For the text-containing cell, return its midpoint in (X, Y) coordinate format. 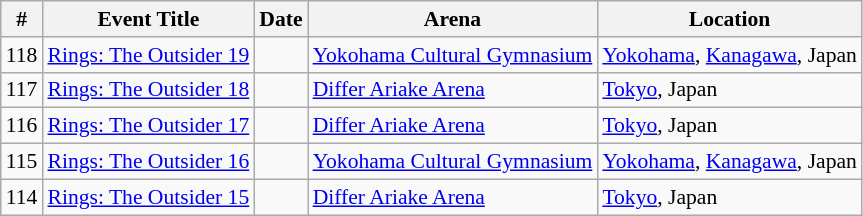
Rings: The Outsider 19 (148, 55)
116 (22, 126)
118 (22, 55)
# (22, 19)
Date (280, 19)
117 (22, 90)
Location (730, 19)
Rings: The Outsider 18 (148, 90)
Arena (453, 19)
115 (22, 162)
Rings: The Outsider 15 (148, 197)
Event Title (148, 19)
Rings: The Outsider 17 (148, 126)
Rings: The Outsider 16 (148, 162)
114 (22, 197)
